Find where the given text appears and provide that cell's center as [X, Y] coordinate. 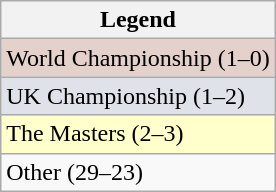
Legend [138, 20]
The Masters (2–3) [138, 134]
World Championship (1–0) [138, 58]
Other (29–23) [138, 172]
UK Championship (1–2) [138, 96]
